Find where the given text appears and provide that cell's center as [x, y] coordinate. 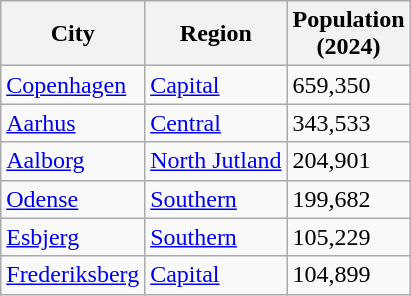
Central [216, 123]
204,901 [348, 161]
Esbjerg [73, 237]
Region [216, 34]
North Jutland [216, 161]
Odense [73, 199]
City [73, 34]
Copenhagen [73, 85]
659,350 [348, 85]
105,229 [348, 237]
Population(2024) [348, 34]
Aarhus [73, 123]
Aalborg [73, 161]
104,899 [348, 275]
199,682 [348, 199]
Frederiksberg [73, 275]
343,533 [348, 123]
